Capture the cell that displays the provided text and extract its (x, y) central coordinate. 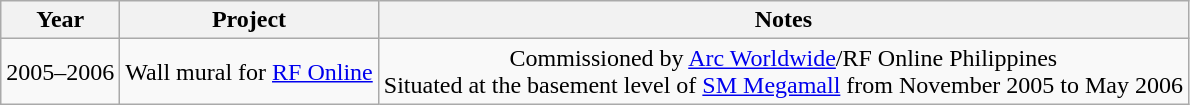
Wall mural for RF Online (249, 72)
Project (249, 20)
Year (60, 20)
Commissioned by Arc Worldwide/RF Online PhilippinesSituated at the basement level of SM Megamall from November 2005 to May 2006 (783, 72)
Notes (783, 20)
2005–2006 (60, 72)
